Output the [x, y] coordinate of the center of the cell containing the given text.  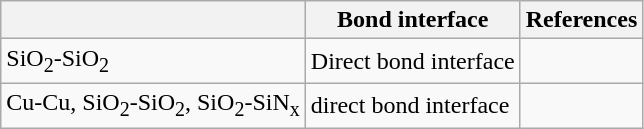
SiO2-SiO2 [154, 61]
direct bond interface [412, 105]
Direct bond interface [412, 61]
Cu-Cu, SiO2-SiO2, SiO2-SiNx [154, 105]
References [582, 20]
Bond interface [412, 20]
